Find where the given text appears and provide that cell's center as (X, Y) coordinate. 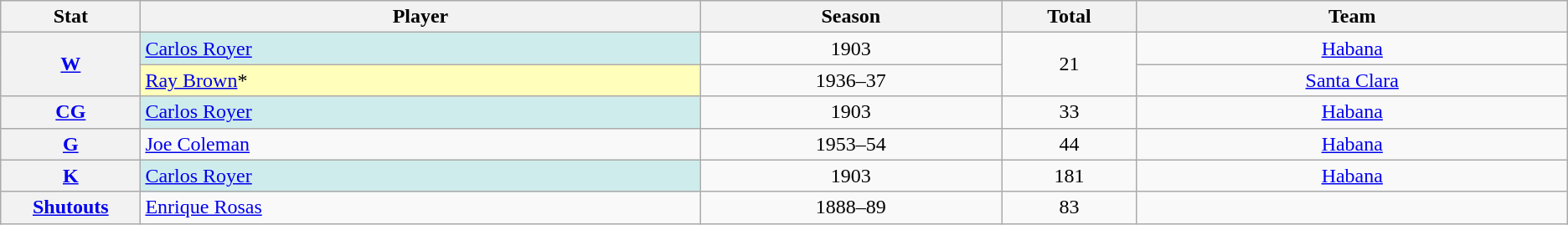
Stat (70, 17)
1936–37 (851, 80)
Shutouts (70, 207)
Enrique Rosas (420, 207)
Santa Clara (1352, 80)
Season (851, 17)
33 (1070, 112)
83 (1070, 207)
Team (1352, 17)
1888–89 (851, 207)
1953–54 (851, 144)
Ray Brown* (420, 80)
Player (420, 17)
21 (1070, 64)
Joe Coleman (420, 144)
W (70, 64)
44 (1070, 144)
CG (70, 112)
Total (1070, 17)
G (70, 144)
K (70, 176)
181 (1070, 176)
